Provide the [X, Y] coordinate of the cell's center where the given text is located.  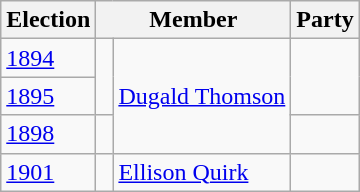
1895 [48, 96]
1901 [48, 172]
Dugald Thomson [202, 96]
Member [194, 20]
Ellison Quirk [202, 172]
1898 [48, 134]
Party [325, 20]
Election [48, 20]
1894 [48, 58]
